Locate the cell with the specified text and output its [X, Y] center coordinate. 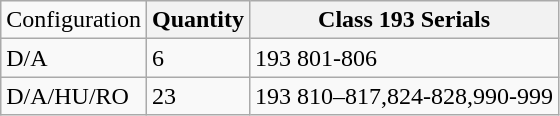
D/A/HU/RO [74, 96]
Class 193 Serials [404, 20]
D/A [74, 58]
193 801-806 [404, 58]
193 810–817,824-828,990-999 [404, 96]
Configuration [74, 20]
Quantity [198, 20]
23 [198, 96]
6 [198, 58]
